Search for the cell housing the specified text and yield its (x, y) center coordinate. 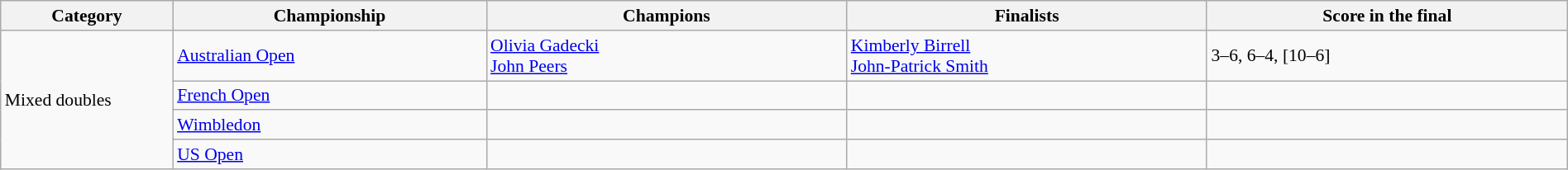
French Open (329, 96)
Kimberly Birrell John-Patrick Smith (1027, 56)
Wimbledon (329, 125)
Champions (667, 16)
Australian Open (329, 56)
US Open (329, 154)
Championship (329, 16)
3–6, 6–4, [10–6] (1387, 56)
Olivia Gadecki John Peers (667, 56)
Score in the final (1387, 16)
Mixed doubles (87, 100)
Category (87, 16)
Finalists (1027, 16)
